Provide the [x, y] coordinate of the cell's center where the given text is located.  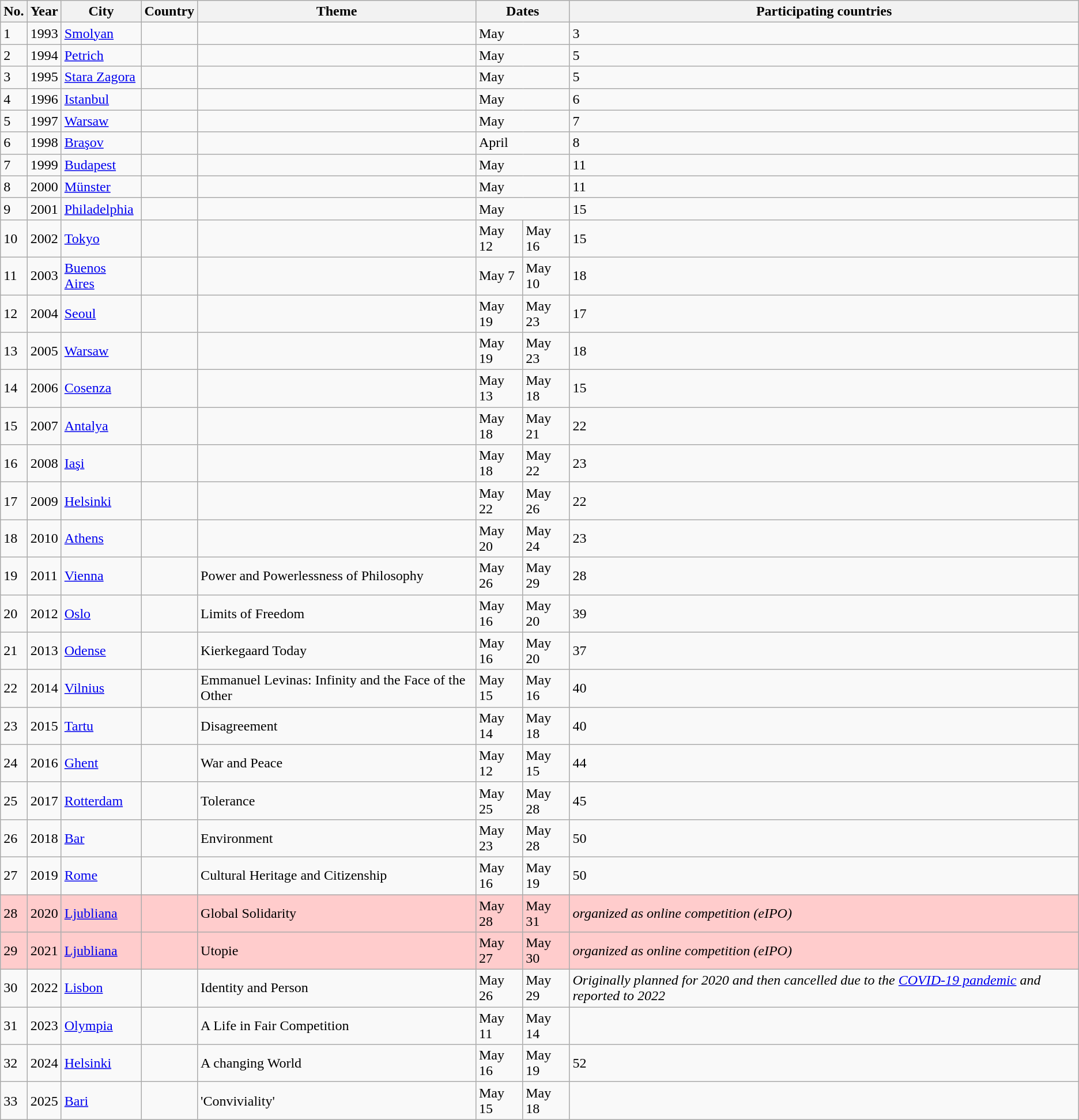
Theme [337, 12]
May 11 [499, 1026]
Utopie [337, 951]
Budapest [101, 165]
May 30 [546, 951]
Smolyan [101, 33]
45 [824, 801]
1997 [44, 121]
Olympia [101, 1026]
27 [14, 876]
33 [14, 1100]
1993 [44, 33]
No. [14, 12]
2010 [44, 538]
2011 [44, 576]
26 [14, 838]
1996 [44, 99]
29 [14, 951]
2006 [44, 388]
31 [14, 1026]
May 10 [546, 275]
2013 [44, 651]
25 [14, 801]
Cultural Heritage and Citizenship [337, 876]
Lisbon [101, 989]
39 [824, 613]
Stara Zagora [101, 77]
War and Peace [337, 763]
2001 [44, 209]
2014 [44, 688]
Environment [337, 838]
Vienna [101, 576]
A changing World [337, 1064]
Oslo [101, 613]
Participating countries [824, 12]
May 27 [499, 951]
30 [14, 989]
Kierkegaard Today [337, 651]
Tartu [101, 726]
Istanbul [101, 99]
37 [824, 651]
Emmanuel Levinas: Infinity and the Face of the Other [337, 688]
Philadelphia [101, 209]
Tolerance [337, 801]
2025 [44, 1100]
Originally planned for 2020 and then cancelled due to the COVID-19 pandemic and reported to 2022 [824, 989]
24 [14, 763]
May 24 [546, 538]
Bari [101, 1100]
Odense [101, 651]
2022 [44, 989]
Power and Powerlessness of Philosophy [337, 576]
2019 [44, 876]
2017 [44, 801]
21 [14, 651]
Braşov [101, 143]
2007 [44, 426]
19 [14, 576]
Limits of Freedom [337, 613]
May 21 [546, 426]
20 [14, 613]
2024 [44, 1064]
52 [824, 1064]
10 [14, 239]
'Conviviality' [337, 1100]
2 [14, 55]
Identity and Person [337, 989]
4 [14, 99]
Rome [101, 876]
1994 [44, 55]
1998 [44, 143]
City [101, 12]
April [522, 143]
Disagreement [337, 726]
2009 [44, 501]
Petrich [101, 55]
Country [169, 12]
13 [14, 351]
A Life in Fair Competition [337, 1026]
44 [824, 763]
1999 [44, 165]
1995 [44, 77]
May 7 [499, 275]
Buenos Aires [101, 275]
14 [14, 388]
2016 [44, 763]
May 31 [546, 913]
Antalya [101, 426]
2004 [44, 313]
Ghent [101, 763]
2015 [44, 726]
Global Solidarity [337, 913]
16 [14, 463]
2000 [44, 187]
1 [14, 33]
2008 [44, 463]
May 13 [499, 388]
Athens [101, 538]
2021 [44, 951]
9 [14, 209]
2020 [44, 913]
Iaşi [101, 463]
2018 [44, 838]
12 [14, 313]
2003 [44, 275]
Dates [522, 12]
Tokyo [101, 239]
Rotterdam [101, 801]
Vilnius [101, 688]
2023 [44, 1026]
Münster [101, 187]
2005 [44, 351]
32 [14, 1064]
May 25 [499, 801]
Year [44, 12]
Seoul [101, 313]
2012 [44, 613]
Bar [101, 838]
2002 [44, 239]
Cosenza [101, 388]
